Identify which cell holds the provided text, then report its [x, y] central coordinate. 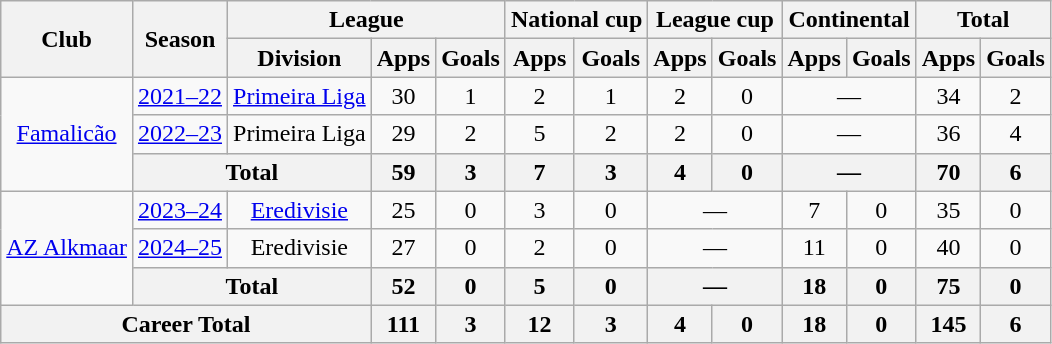
52 [403, 286]
145 [948, 324]
2022–23 [180, 134]
League cup [715, 20]
59 [403, 172]
27 [403, 248]
Continental [849, 20]
111 [403, 324]
Club [67, 39]
Division [300, 58]
2023–24 [180, 210]
25 [403, 210]
League [367, 20]
2024–25 [180, 248]
National cup [576, 20]
2021–22 [180, 96]
12 [539, 324]
70 [948, 172]
34 [948, 96]
AZ Alkmaar [67, 248]
Season [180, 39]
11 [814, 248]
Famalicão [67, 134]
30 [403, 96]
29 [403, 134]
Career Total [186, 324]
40 [948, 248]
75 [948, 286]
35 [948, 210]
36 [948, 134]
